From the cell containing the given text, extract its center point as [X, Y] coordinate. 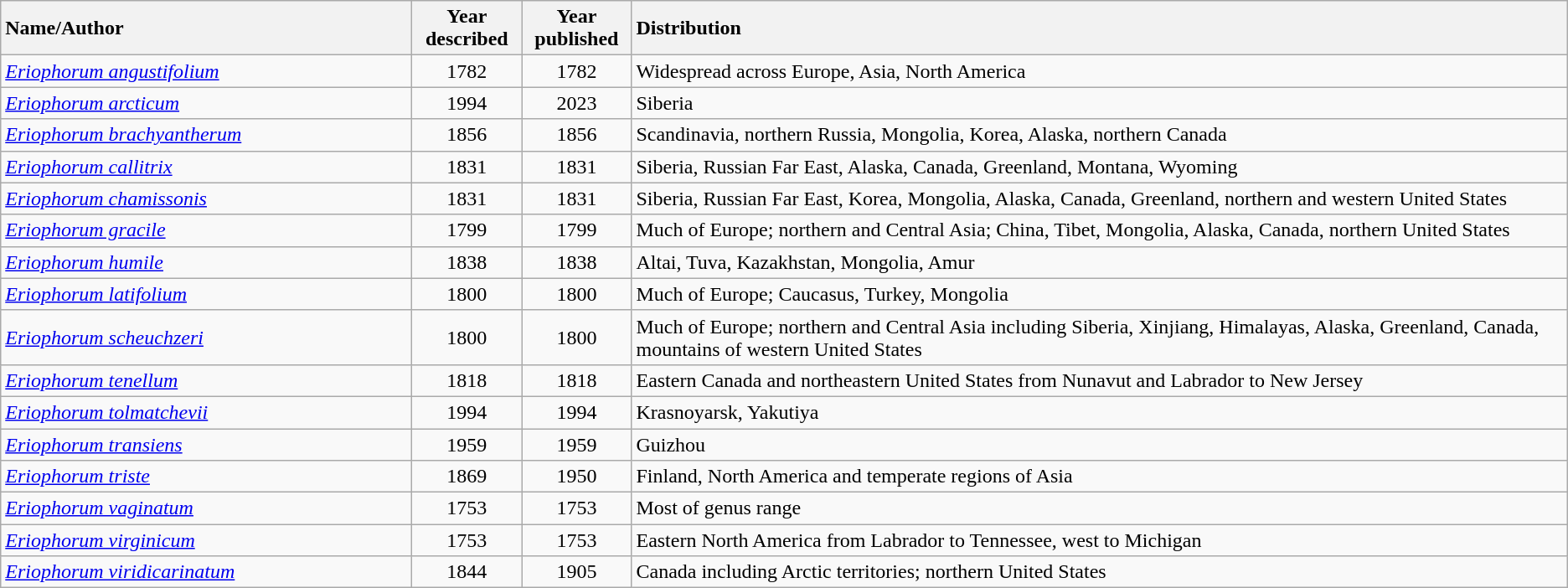
1869 [467, 477]
Eriophorum transiens [206, 445]
1950 [576, 477]
Distribution [1099, 28]
Finland, North America and temperate regions of Asia [1099, 477]
Year described [467, 28]
Eastern Canada and northeastern United States from Nunavut and Labrador to New Jersey [1099, 380]
2023 [576, 103]
Widespread across Europe, Asia, North America [1099, 71]
Siberia, Russian Far East, Alaska, Canada, Greenland, Montana, Wyoming [1099, 167]
Much of Europe; Caucasus, Turkey, Mongolia [1099, 294]
Most of genus range [1099, 508]
Eriophorum vaginatum [206, 508]
Eriophorum humile [206, 262]
Eriophorum arcticum [206, 103]
Eriophorum gracile [206, 230]
Siberia, Russian Far East, Korea, Mongolia, Alaska, Canada, Greenland, northern and western United States [1099, 199]
Altai, Tuva, Kazakhstan, Mongolia, Amur [1099, 262]
Much of Europe; northern and Central Asia including Siberia, Xinjiang, Himalayas, Alaska, Greenland, Canada, mountains of western United States [1099, 337]
Eriophorum triste [206, 477]
Krasnoyarsk, Yakutiya [1099, 412]
Eriophorum callitrix [206, 167]
Much of Europe; northern and Central Asia; China, Tibet, Mongolia, Alaska, Canada, northern United States [1099, 230]
Guizhou [1099, 445]
Eriophorum tolmatchevii [206, 412]
1844 [467, 572]
Eriophorum brachyantherum [206, 135]
Eriophorum scheuchzeri [206, 337]
Eriophorum latifolium [206, 294]
Name/Author [206, 28]
1905 [576, 572]
Eriophorum angustifolium [206, 71]
Canada including Arctic territories; northern United States [1099, 572]
Year published [576, 28]
Eastern North America from Labrador to Tennessee, west to Michigan [1099, 540]
Eriophorum viridicarinatum [206, 572]
Eriophorum virginicum [206, 540]
Scandinavia, northern Russia, Mongolia, Korea, Alaska, northern Canada [1099, 135]
Siberia [1099, 103]
Eriophorum chamissonis [206, 199]
Eriophorum tenellum [206, 380]
